Capture the cell that displays the provided text and extract its (x, y) central coordinate. 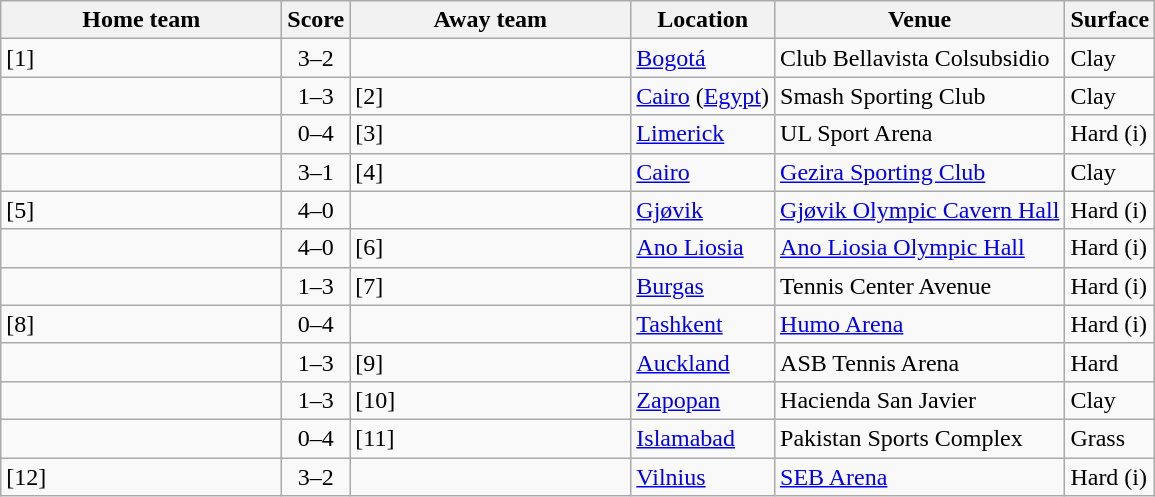
Pakistan Sports Complex (920, 438)
Away team (490, 20)
Cairo (703, 172)
Venue (920, 20)
3–1 (316, 172)
Tennis Center Avenue (920, 286)
Humo Arena (920, 324)
[9] (490, 362)
Islamabad (703, 438)
UL Sport Arena (920, 134)
Surface (1110, 20)
SEB Arena (920, 477)
[10] (490, 400)
Grass (1110, 438)
[1] (142, 58)
Club Bellavista Colsubsidio (920, 58)
[7] (490, 286)
[8] (142, 324)
Auckland (703, 362)
[12] (142, 477)
Gezira Sporting Club (920, 172)
Location (703, 20)
Limerick (703, 134)
[2] (490, 96)
Zapopan (703, 400)
Score (316, 20)
Hacienda San Javier (920, 400)
Bogotá (703, 58)
[11] (490, 438)
Hard (1110, 362)
Burgas (703, 286)
Gjøvik (703, 210)
Vilnius (703, 477)
[6] (490, 248)
[4] (490, 172)
Gjøvik Olympic Cavern Hall (920, 210)
[3] (490, 134)
Tashkent (703, 324)
Ano Liosia Olympic Hall (920, 248)
Ano Liosia (703, 248)
ASB Tennis Arena (920, 362)
Cairo (Egypt) (703, 96)
Smash Sporting Club (920, 96)
Home team (142, 20)
[5] (142, 210)
